Provide the (x, y) coordinate of the cell's center where the given text is located.  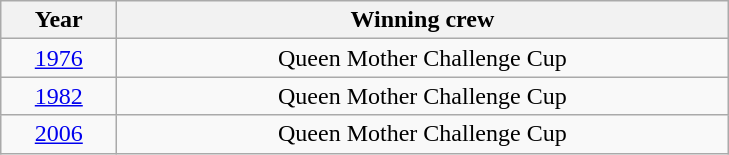
Winning crew (422, 20)
Year (59, 20)
2006 (59, 134)
1982 (59, 96)
1976 (59, 58)
